Provide the (X, Y) coordinate of the cell's center where the given text is located.  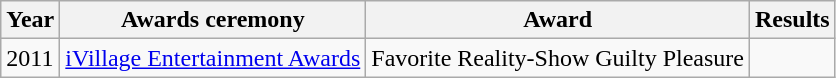
iVillage Entertainment Awards (213, 58)
Awards ceremony (213, 20)
Results (792, 20)
Year (30, 20)
Award (558, 20)
Favorite Reality-Show Guilty Pleasure (558, 58)
2011 (30, 58)
